Return (x, y) of the center of cell containing provided text 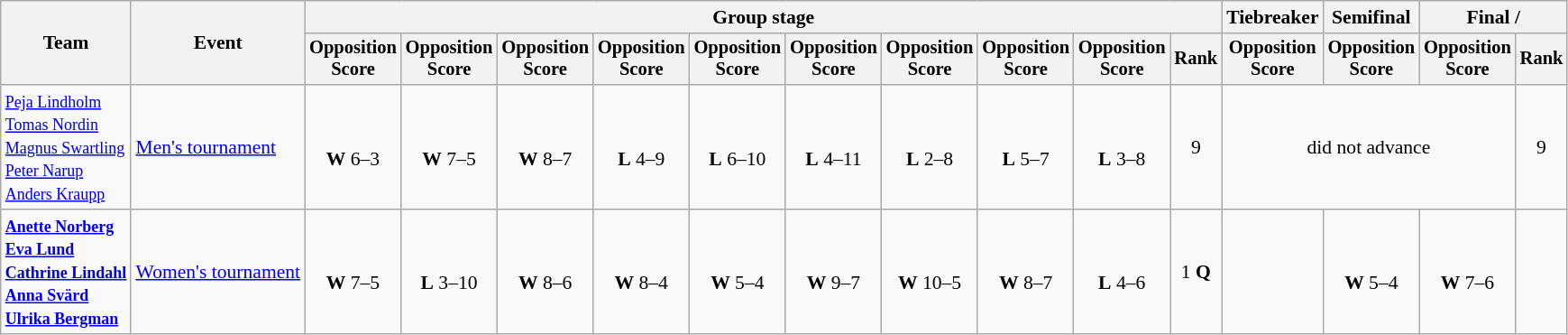
1 Q (1197, 272)
W 8–6 (545, 272)
W 9–7 (833, 272)
Women's tournament (218, 272)
L 4–11 (833, 147)
W 10–5 (931, 272)
Team (67, 43)
L 5–7 (1026, 147)
L 4–9 (642, 147)
W 7–6 (1468, 272)
W 6–3 (353, 147)
Peja LindholmTomas NordinMagnus SwartlingPeter NarupAnders Kraupp (67, 147)
did not advance (1369, 147)
L 2–8 (931, 147)
Men's tournament (218, 147)
L 3–10 (449, 272)
Final / (1493, 17)
Semifinal (1372, 17)
Tiebreaker (1272, 17)
L 4–6 (1122, 272)
Group stage (763, 17)
Anette NorbergEva LundCathrine LindahlAnna SvärdUlrika Bergman (67, 272)
L 3–8 (1122, 147)
W 8–4 (642, 272)
Event (218, 43)
L 6–10 (738, 147)
